Scan for the cell matching the given text and deliver its [x, y] coordinate at center. 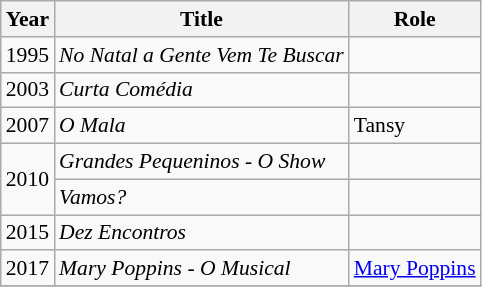
Mary Poppins - O Musical [202, 269]
Year [28, 19]
Grandes Pequeninos - O Show [202, 162]
Curta Comédia [202, 90]
No Natal a Gente Vem Te Buscar [202, 55]
Dez Encontros [202, 233]
2010 [28, 180]
Tansy [415, 126]
2017 [28, 269]
1995 [28, 55]
Title [202, 19]
Mary Poppins [415, 269]
2007 [28, 126]
O Mala [202, 126]
Vamos? [202, 197]
Role [415, 19]
2003 [28, 90]
2015 [28, 233]
